Extract the (x, y) coordinate from the center of the cell holding the provided text.  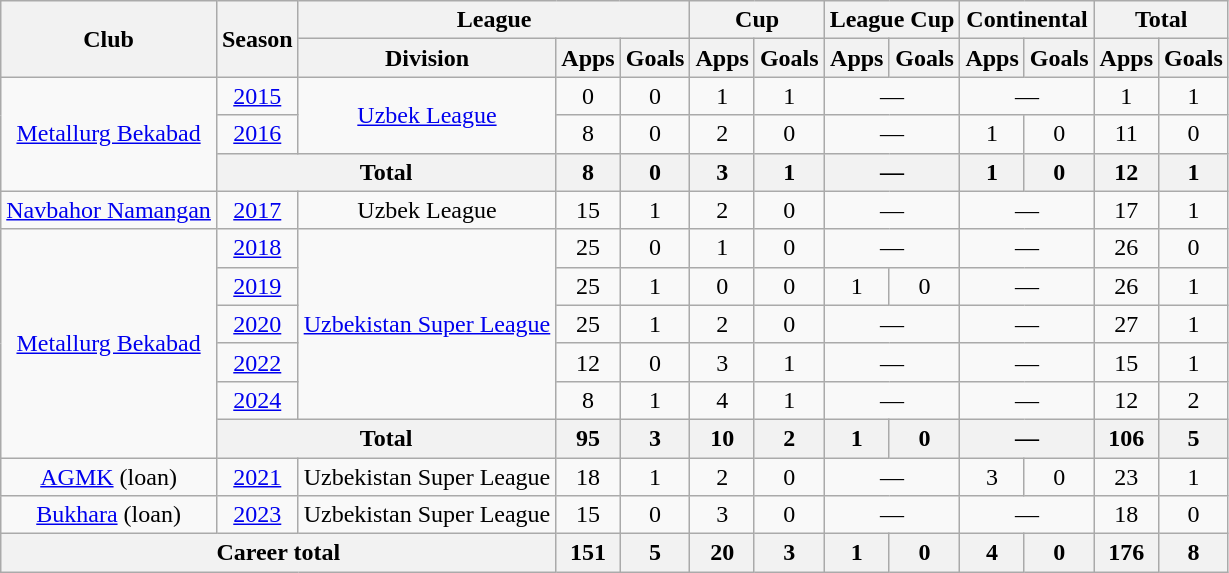
10 (722, 438)
106 (1126, 438)
23 (1126, 477)
2021 (257, 477)
Career total (278, 553)
2022 (257, 362)
2017 (257, 210)
Navbahor Namangan (109, 210)
Season (257, 39)
176 (1126, 553)
Bukhara (loan) (109, 515)
2016 (257, 134)
League Cup (892, 20)
AGMK (loan) (109, 477)
2019 (257, 286)
151 (588, 553)
Club (109, 39)
2015 (257, 96)
Cup (757, 20)
2024 (257, 400)
2018 (257, 248)
95 (588, 438)
17 (1126, 210)
Continental (1027, 20)
11 (1126, 134)
27 (1126, 324)
2023 (257, 515)
20 (722, 553)
2020 (257, 324)
League (494, 20)
Division (427, 58)
